Capture the cell that displays the provided text and extract its (X, Y) central coordinate. 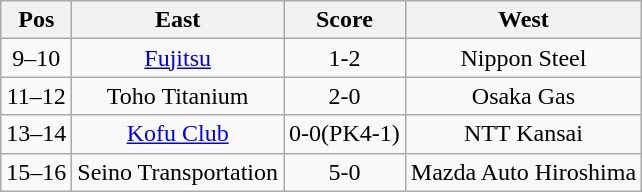
13–14 (36, 134)
1-2 (345, 58)
Toho Titanium (178, 96)
9–10 (36, 58)
Nippon Steel (523, 58)
15–16 (36, 172)
Mazda Auto Hiroshima (523, 172)
Pos (36, 20)
Fujitsu (178, 58)
5-0 (345, 172)
11–12 (36, 96)
2-0 (345, 96)
NTT Kansai (523, 134)
West (523, 20)
Seino Transportation (178, 172)
Osaka Gas (523, 96)
Score (345, 20)
0-0(PK4-1) (345, 134)
East (178, 20)
Kofu Club (178, 134)
